Scan for the cell matching the given text and deliver its [X, Y] coordinate at center. 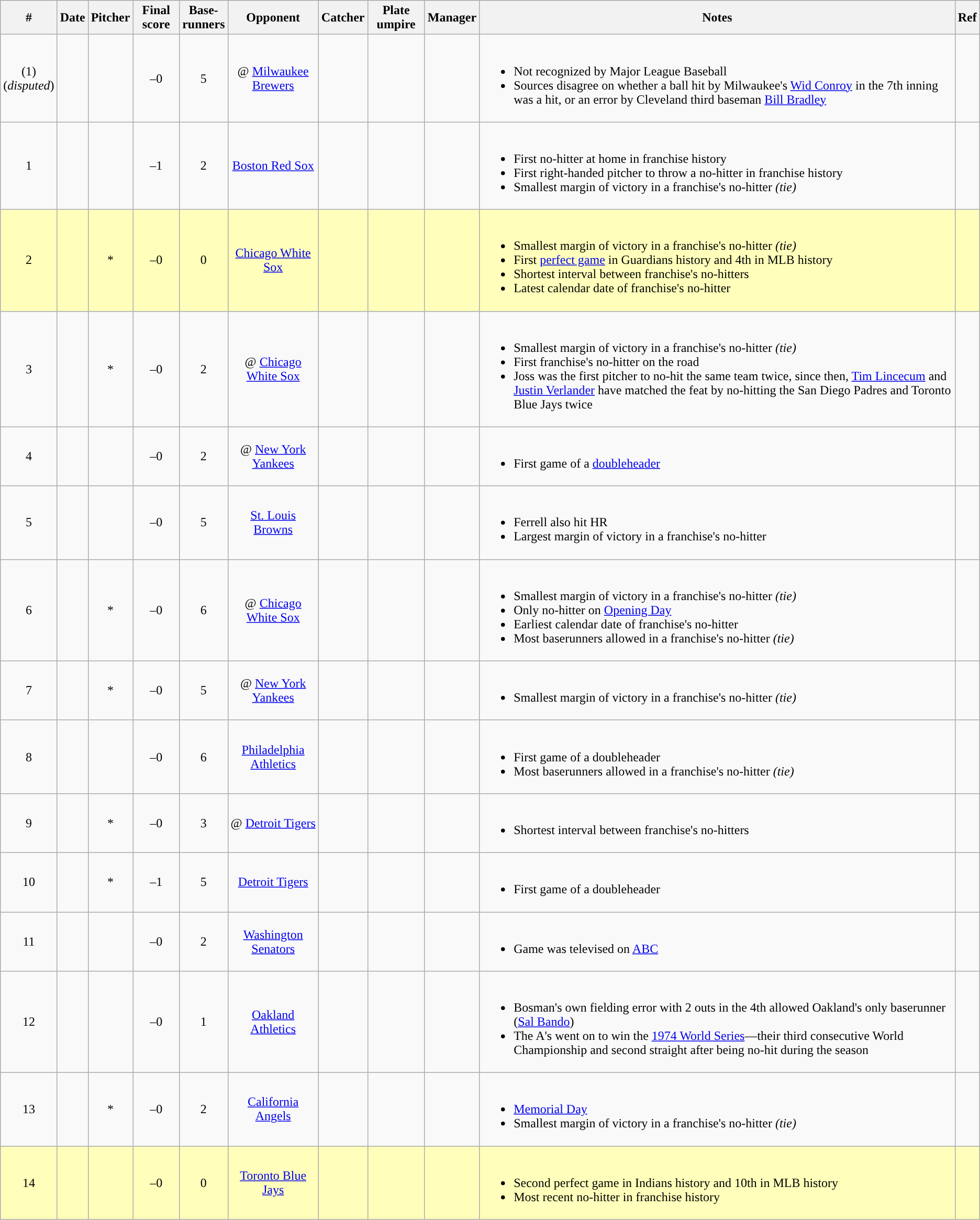
Boston Red Sox [273, 165]
California Angels [273, 1110]
Final score [156, 18]
Shortest interval between franchise's no-hitters [717, 823]
Smallest margin of victory in a franchise's no-hitter (tie) [717, 690]
Washington Senators [273, 941]
Toronto Blue Jays [273, 1183]
14 [29, 1183]
Oakland Athletics [273, 1022]
Chicago White Sox [273, 260]
13 [29, 1110]
Date [72, 18]
First game of a doubleheaderMost baserunners allowed in a franchise's no-hitter (tie) [717, 757]
12 [29, 1022]
Base-runners [204, 18]
@ Detroit Tigers [273, 823]
St. Louis Browns [273, 523]
7 [29, 690]
Notes [717, 18]
@ Milwaukee Brewers [273, 79]
Catcher [343, 18]
Second perfect game in Indians history and 10th in MLB historyMost recent no-hitter in franchise history [717, 1183]
Game was televised on ABC [717, 941]
Plate umpire [396, 18]
Ref [967, 18]
Memorial DaySmallest margin of victory in a franchise's no-hitter (tie) [717, 1110]
Opponent [273, 18]
10 [29, 882]
4 [29, 457]
11 [29, 941]
Detroit Tigers [273, 882]
Ferrell also hit HRLargest margin of victory in a franchise's no-hitter [717, 523]
(1)(disputed) [29, 79]
9 [29, 823]
# [29, 18]
Pitcher [110, 18]
Philadelphia Athletics [273, 757]
Manager [452, 18]
8 [29, 757]
